Capture the cell that displays the provided text and extract its (x, y) central coordinate. 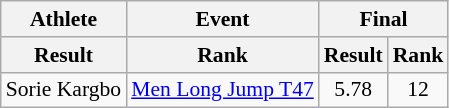
12 (418, 90)
5.78 (354, 90)
Athlete (64, 19)
Men Long Jump T47 (222, 90)
Event (222, 19)
Sorie Kargbo (64, 90)
Final (384, 19)
